Find where the given text appears and provide that cell's center as [x, y] coordinate. 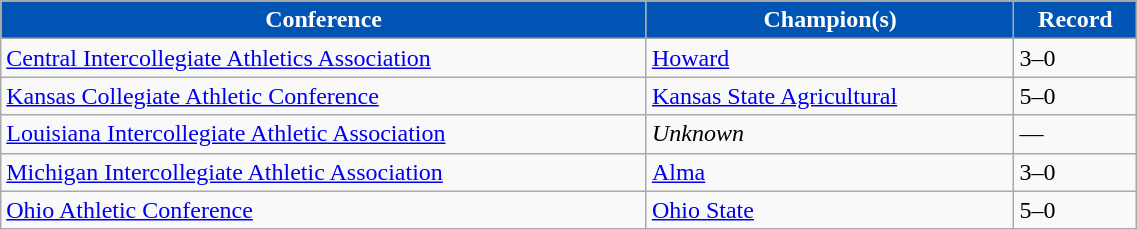
Alma [830, 172]
Michigan Intercollegiate Athletic Association [324, 172]
Kansas Collegiate Athletic Conference [324, 96]
Ohio State [830, 210]
Louisiana Intercollegiate Athletic Association [324, 134]
Record [1076, 20]
Champion(s) [830, 20]
Howard [830, 58]
Kansas State Agricultural [830, 96]
— [1076, 134]
Conference [324, 20]
Ohio Athletic Conference [324, 210]
Central Intercollegiate Athletics Association [324, 58]
Unknown [830, 134]
